Scan for the cell matching the given text and deliver its [x, y] coordinate at center. 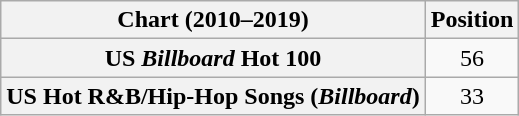
33 [472, 96]
US Billboard Hot 100 [213, 58]
Chart (2010–2019) [213, 20]
Position [472, 20]
56 [472, 58]
US Hot R&B/Hip-Hop Songs (Billboard) [213, 96]
